Determine the [X, Y] coordinate at the center of the cell enclosing the given text.  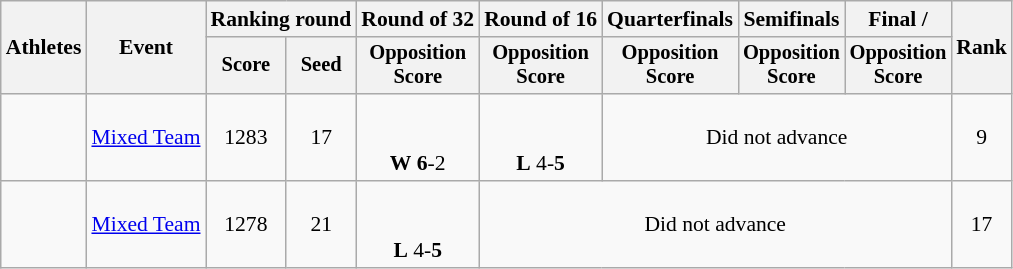
1283 [246, 138]
Quarterfinals [670, 19]
Seed [321, 66]
Round of 32 [418, 19]
Event [146, 48]
Athletes [44, 48]
21 [321, 224]
9 [982, 138]
Score [246, 66]
1278 [246, 224]
Final / [898, 19]
W 6-2 [418, 138]
Rank [982, 48]
Semifinals [792, 19]
Round of 16 [540, 19]
Ranking round [282, 19]
